For the text-containing cell, return its midpoint in [X, Y] coordinate format. 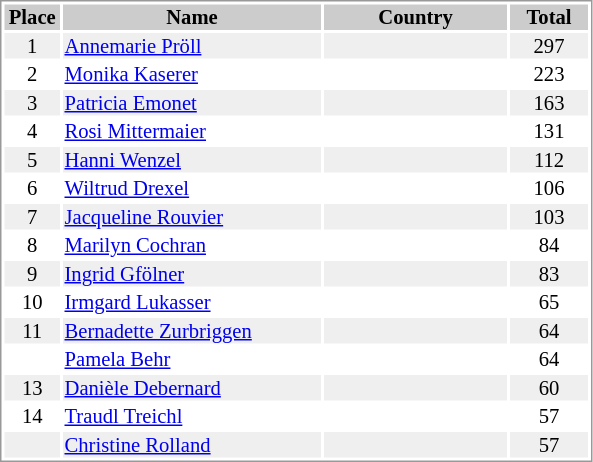
2 [32, 75]
Marilyn Cochran [192, 245]
14 [32, 417]
Rosi Mittermaier [192, 131]
13 [32, 388]
Wiltrud Drexel [192, 189]
Hanni Wenzel [192, 160]
223 [549, 75]
131 [549, 131]
10 [32, 303]
Monika Kaserer [192, 75]
Traudl Treichl [192, 417]
Ingrid Gfölner [192, 274]
103 [549, 217]
Total [549, 17]
Name [192, 17]
4 [32, 131]
297 [549, 46]
9 [32, 274]
1 [32, 46]
Place [32, 17]
112 [549, 160]
83 [549, 274]
84 [549, 245]
11 [32, 331]
106 [549, 189]
5 [32, 160]
Pamela Behr [192, 359]
65 [549, 303]
Irmgard Lukasser [192, 303]
7 [32, 217]
Annemarie Pröll [192, 46]
Country [416, 17]
Jacqueline Rouvier [192, 217]
6 [32, 189]
Bernadette Zurbriggen [192, 331]
Christine Rolland [192, 445]
163 [549, 103]
Danièle Debernard [192, 388]
Patricia Emonet [192, 103]
3 [32, 103]
60 [549, 388]
8 [32, 245]
